Identify which cell holds the provided text, then report its [X, Y] central coordinate. 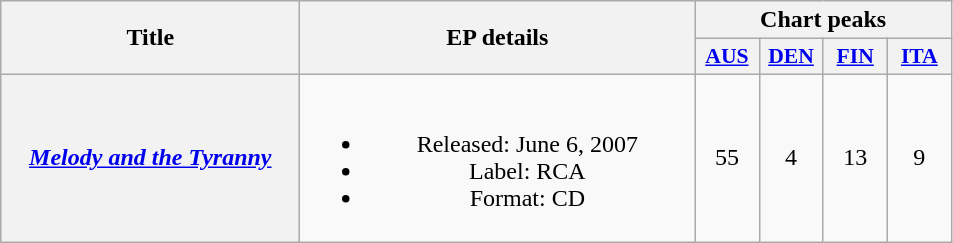
EP details [498, 38]
9 [919, 158]
Chart peaks [823, 20]
4 [791, 158]
Title [150, 38]
13 [855, 158]
Melody and the Tyranny [150, 158]
ITA [919, 57]
FIN [855, 57]
AUS [727, 57]
55 [727, 158]
DEN [791, 57]
Released: June 6, 2007Label: RCAFormat: CD [498, 158]
